Locate the cell with the specified text and output its [X, Y] center coordinate. 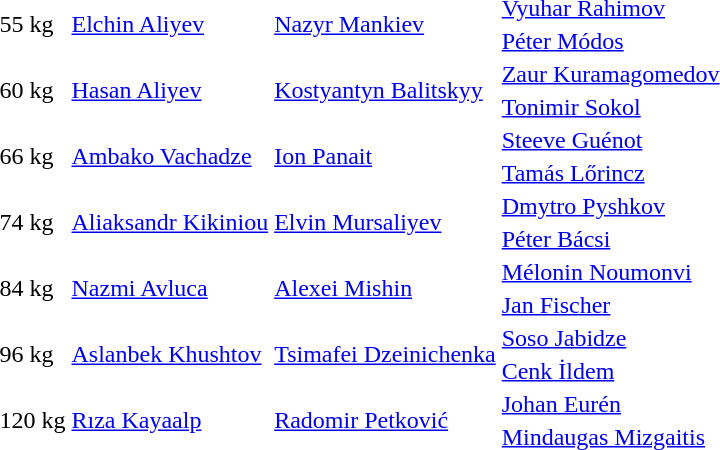
Tsimafei Dzeinichenka [386, 354]
Elvin Mursaliyev [386, 222]
Ion Panait [386, 156]
Nazmi Avluca [170, 288]
Hasan Aliyev [170, 90]
Aslanbek Khushtov [170, 354]
Alexei Mishin [386, 288]
Aliaksandr Kikiniou [170, 222]
Kostyantyn Balitskyy [386, 90]
Ambako Vachadze [170, 156]
